Output the [x, y] coordinate of the center of the cell containing the given text.  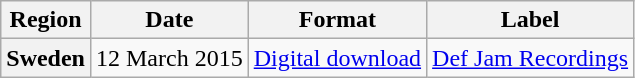
Region [46, 20]
Digital download [337, 58]
Format [337, 20]
Label [530, 20]
Def Jam Recordings [530, 58]
Date [169, 20]
Sweden [46, 58]
12 March 2015 [169, 58]
